Determine the (x, y) coordinate at the center of the cell enclosing the given text.  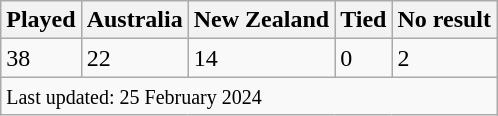
0 (364, 58)
14 (261, 58)
2 (444, 58)
Played (41, 20)
New Zealand (261, 20)
No result (444, 20)
Last updated: 25 February 2024 (249, 96)
22 (134, 58)
Tied (364, 20)
Australia (134, 20)
38 (41, 58)
